Search for the cell housing the specified text and yield its [X, Y] center coordinate. 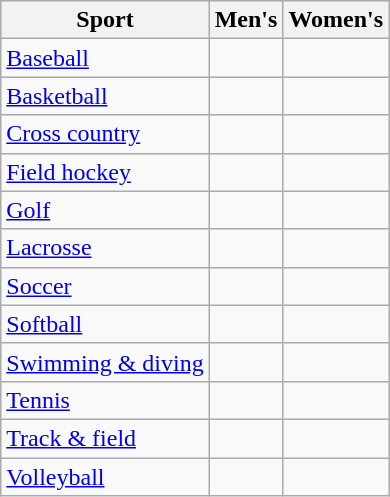
Field hockey [105, 172]
Women's [336, 20]
Volleyball [105, 477]
Swimming & diving [105, 362]
Softball [105, 324]
Golf [105, 210]
Sport [105, 20]
Tennis [105, 400]
Cross country [105, 134]
Baseball [105, 58]
Lacrosse [105, 248]
Track & field [105, 438]
Men's [246, 20]
Basketball [105, 96]
Soccer [105, 286]
